Locate the cell with the specified text and output its [x, y] center coordinate. 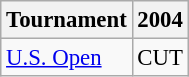
Tournament [66, 20]
2004 [160, 20]
CUT [160, 58]
U.S. Open [66, 58]
